Find where the given text appears and provide that cell's center as (x, y) coordinate. 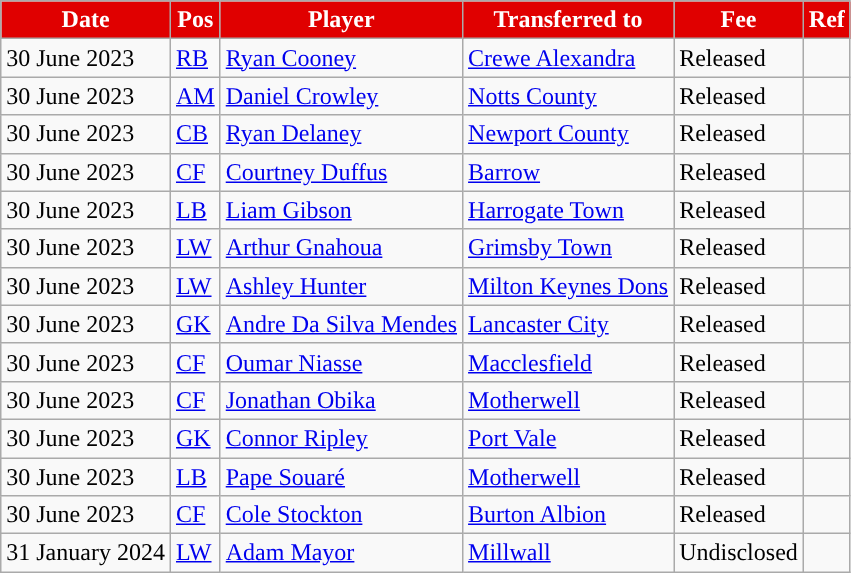
Undisclosed (739, 553)
Lancaster City (568, 324)
Millwall (568, 553)
Ref (826, 20)
Andre Da Silva Mendes (341, 324)
Milton Keynes Dons (568, 286)
Transferred to (568, 20)
Arthur Gnahoua (341, 248)
Oumar Niasse (341, 362)
Courtney Duffus (341, 172)
Cole Stockton (341, 515)
Liam Gibson (341, 210)
Jonathan Obika (341, 400)
Grimsby Town (568, 248)
Pape Souaré (341, 477)
Barrow (568, 172)
Harrogate Town (568, 210)
Fee (739, 20)
Port Vale (568, 438)
Macclesfield (568, 362)
Pos (195, 20)
AM (195, 96)
Burton Albion (568, 515)
Adam Mayor (341, 553)
Crewe Alexandra (568, 58)
Connor Ripley (341, 438)
Player (341, 20)
31 January 2024 (86, 553)
Date (86, 20)
RB (195, 58)
Ryan Cooney (341, 58)
Newport County (568, 134)
Daniel Crowley (341, 96)
Ryan Delaney (341, 134)
CB (195, 134)
Ashley Hunter (341, 286)
Notts County (568, 96)
